Locate the cell with the specified text and output its [X, Y] center coordinate. 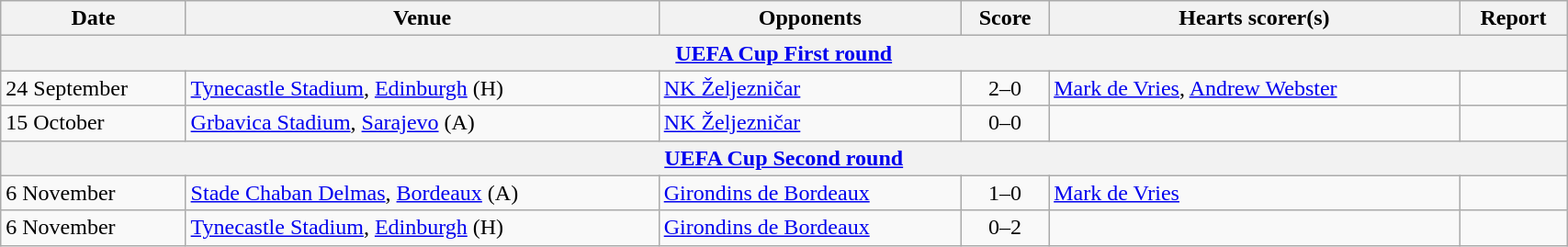
0–0 [1005, 123]
15 October [94, 123]
Mark de Vries [1255, 193]
Venue [423, 18]
Opponents [810, 18]
1–0 [1005, 193]
Grbavica Stadium, Sarajevo (A) [423, 123]
UEFA Cup Second round [784, 158]
Report [1513, 18]
2–0 [1005, 88]
Stade Chaban Delmas, Bordeaux (A) [423, 193]
Mark de Vries, Andrew Webster [1255, 88]
24 September [94, 88]
Hearts scorer(s) [1255, 18]
Score [1005, 18]
0–2 [1005, 228]
UEFA Cup First round [784, 53]
Date [94, 18]
